Pinpoint the cell where the given text exists, returning its [X, Y] midpoint coordinate. 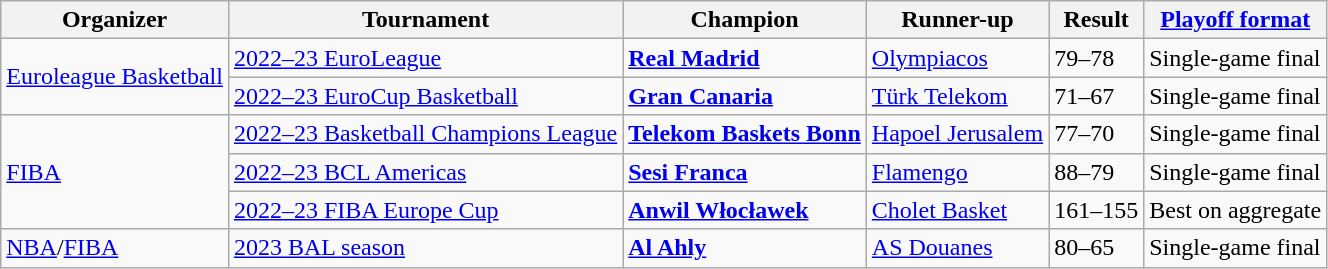
NBA/FIBA [115, 248]
Organizer [115, 20]
Gran Canaria [745, 96]
2022–23 EuroCup Basketball [425, 96]
2022–23 EuroLeague [425, 58]
Telekom Baskets Bonn [745, 134]
Sesi Franca [745, 172]
Real Madrid [745, 58]
79–78 [1096, 58]
Flamengo [957, 172]
Al Ahly [745, 248]
Runner-up [957, 20]
2022–23 Basketball Champions League [425, 134]
FIBA [115, 172]
Hapoel Jerusalem [957, 134]
Olympiacos [957, 58]
2022–23 FIBA Europe Cup [425, 210]
Best on aggregate [1236, 210]
Playoff format [1236, 20]
161–155 [1096, 210]
Cholet Basket [957, 210]
88–79 [1096, 172]
Tournament [425, 20]
2022–23 BCL Americas [425, 172]
Anwil Włocławek [745, 210]
Result [1096, 20]
2023 BAL season [425, 248]
Türk Telekom [957, 96]
Euroleague Basketball [115, 77]
AS Douanes [957, 248]
Champion [745, 20]
71–67 [1096, 96]
77–70 [1096, 134]
80–65 [1096, 248]
